Return (X, Y) of the center of cell containing provided text 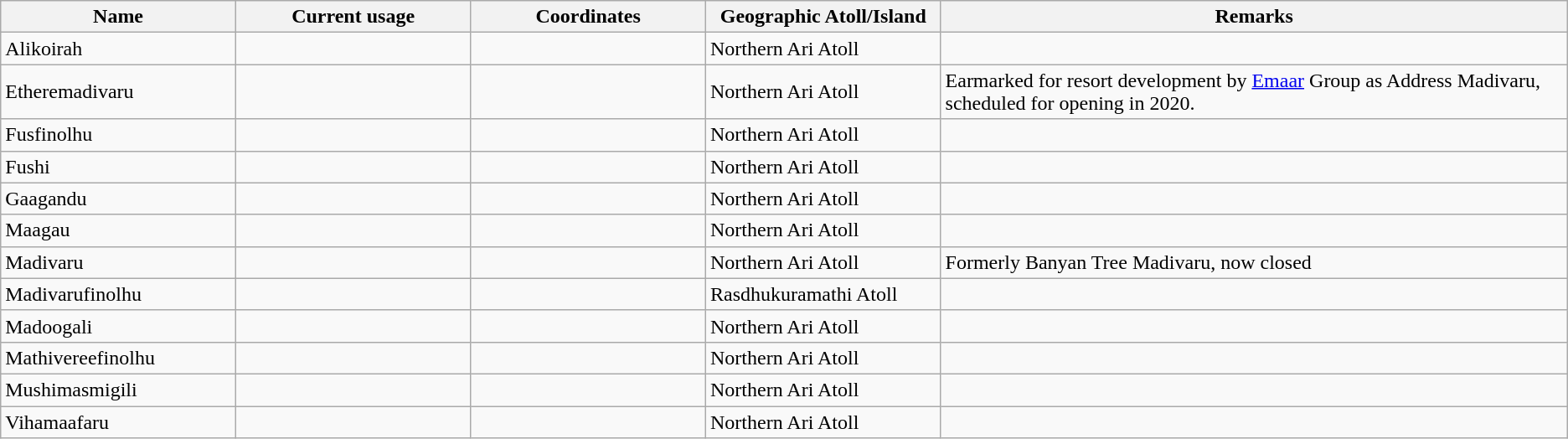
Fusfinolhu (119, 135)
Maagau (119, 230)
Vihamaafaru (119, 421)
Name (119, 17)
Fushi (119, 167)
Current usage (353, 17)
Etheremadivaru (119, 92)
Coordinates (588, 17)
Madivarufinolhu (119, 294)
Madoogali (119, 326)
Gaagandu (119, 199)
Geographic Atoll/Island (823, 17)
Remarks (1254, 17)
Formerly Banyan Tree Madivaru, now closed (1254, 262)
Mathivereefinolhu (119, 358)
Mushimasmigili (119, 390)
Madivaru (119, 262)
Rasdhukuramathi Atoll (823, 294)
Earmarked for resort development by Emaar Group as Address Madivaru, scheduled for opening in 2020. (1254, 92)
Alikoirah (119, 49)
